Identify which cell holds the provided text, then report its [X, Y] central coordinate. 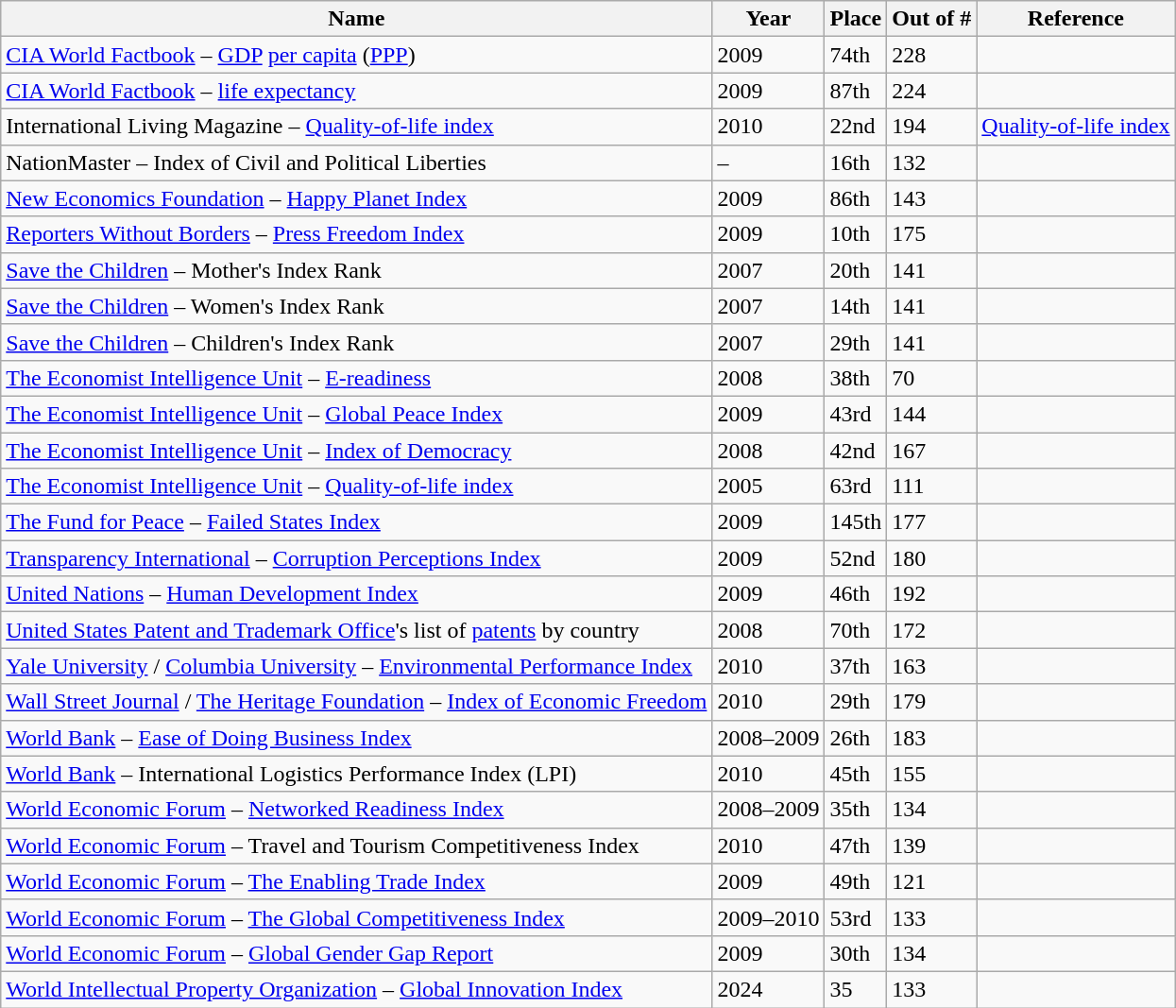
30th [856, 953]
228 [931, 55]
Wall Street Journal / The Heritage Foundation – Index of Economic Freedom [357, 702]
180 [931, 558]
World Economic Forum – Networked Readiness Index [357, 810]
World Economic Forum – Global Gender Gap Report [357, 953]
70 [931, 378]
183 [931, 738]
United Nations – Human Development Index [357, 594]
New Economics Foundation – Happy Planet Index [357, 198]
86th [856, 198]
The Economist Intelligence Unit – Global Peace Index [357, 414]
World Economic Forum – The Global Competitiveness Index [357, 917]
179 [931, 702]
World Bank – International Logistics Performance Index (LPI) [357, 774]
NationMaster – Index of Civil and Political Liberties [357, 162]
121 [931, 881]
Place [856, 19]
132 [931, 162]
70th [856, 630]
Save the Children – Mother's Index Rank [357, 270]
144 [931, 414]
155 [931, 774]
45th [856, 774]
47th [856, 846]
– [769, 162]
Reference [1076, 19]
143 [931, 198]
The Economist Intelligence Unit – E-readiness [357, 378]
139 [931, 846]
Reporters Without Borders – Press Freedom Index [357, 234]
87th [856, 91]
74th [856, 55]
CIA World Factbook – life expectancy [357, 91]
United States Patent and Trademark Office's list of patents by country [357, 630]
Name [357, 19]
20th [856, 270]
35 [856, 989]
International Living Magazine – Quality-of-life index [357, 127]
The Economist Intelligence Unit – Index of Democracy [357, 451]
194 [931, 127]
2009–2010 [769, 917]
Year [769, 19]
42nd [856, 451]
14th [856, 306]
63rd [856, 487]
Out of # [931, 19]
53rd [856, 917]
43rd [856, 414]
Transparency International – Corruption Perceptions Index [357, 558]
Quality-of-life index [1076, 127]
2005 [769, 487]
172 [931, 630]
163 [931, 666]
52nd [856, 558]
2024 [769, 989]
192 [931, 594]
World Bank – Ease of Doing Business Index [357, 738]
22nd [856, 127]
The Economist Intelligence Unit – Quality-of-life index [357, 487]
37th [856, 666]
Yale University / Columbia University – Environmental Performance Index [357, 666]
World Economic Forum – Travel and Tourism Competitiveness Index [357, 846]
175 [931, 234]
46th [856, 594]
224 [931, 91]
World Intellectual Property Organization – Global Innovation Index [357, 989]
Save the Children – Women's Index Rank [357, 306]
111 [931, 487]
167 [931, 451]
35th [856, 810]
10th [856, 234]
16th [856, 162]
177 [931, 522]
49th [856, 881]
The Fund for Peace – Failed States Index [357, 522]
World Economic Forum – The Enabling Trade Index [357, 881]
Save the Children – Children's Index Rank [357, 342]
38th [856, 378]
CIA World Factbook – GDP per capita (PPP) [357, 55]
145th [856, 522]
26th [856, 738]
